Find where the given text appears and provide that cell's center as [x, y] coordinate. 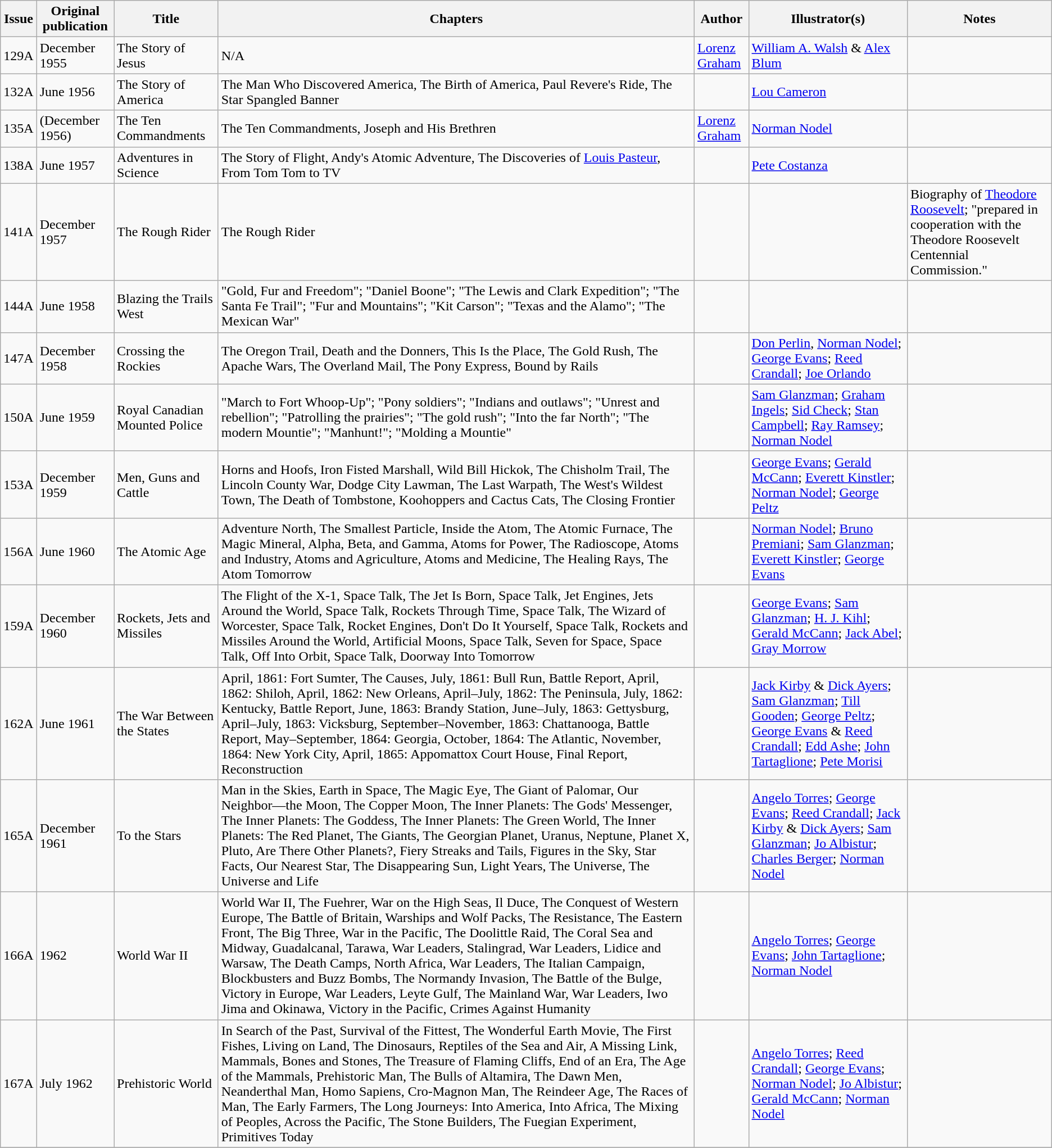
June 1956 [75, 92]
159A [19, 626]
Prehistoric World [166, 1084]
June 1957 [75, 165]
Crossing the Rockies [166, 358]
166A [19, 956]
Royal Canadian Mounted Police [166, 417]
The War Between the States [166, 723]
The Atomic Age [166, 551]
June 1958 [75, 306]
Issue [19, 19]
Author [722, 19]
Sam Glanzman; Graham Ingels; Sid Check; Stan Campbell; Ray Ramsey; Norman Nodel [828, 417]
Pete Costanza [828, 165]
165A [19, 836]
167A [19, 1084]
George Evans; Sam Glanzman; H. J. Kihl; Gerald McCann; Jack Abel; Gray Morrow [828, 626]
Norman Nodel [828, 128]
Chapters [456, 19]
December 1961 [75, 836]
Notes [979, 19]
Lou Cameron [828, 92]
The Oregon Trail, Death and the Donners, This Is the Place, The Gold Rush, The Apache Wars, The Overland Mail, The Pony Express, Bound by Rails [456, 358]
Original publication [75, 19]
141A [19, 232]
June 1961 [75, 723]
June 1959 [75, 417]
135A [19, 128]
To the Stars [166, 836]
150A [19, 417]
Angelo Torres; Reed Crandall; George Evans; Norman Nodel; Jo Albistur; Gerald McCann; Norman Nodel [828, 1084]
Title [166, 19]
The Story of America [166, 92]
N/A [456, 55]
Biography of Theodore Roosevelt; "prepared in cooperation with the Theodore Roosevelt Centennial Commission." [979, 232]
World War II [166, 956]
Angelo Torres; George Evans; John Tartaglione; Norman Nodel [828, 956]
The Ten Commandments [166, 128]
Rockets, Jets and Missiles [166, 626]
July 1962 [75, 1084]
December 1960 [75, 626]
The Story of Jesus [166, 55]
June 1960 [75, 551]
William A. Walsh & Alex Blum [828, 55]
December 1955 [75, 55]
Norman Nodel; Bruno Premiani; Sam Glanzman; Everett Kinstler; George Evans [828, 551]
The Man Who Discovered America, The Birth of America, Paul Revere's Ride, The Star Spangled Banner [456, 92]
(December 1956) [75, 128]
144A [19, 306]
December 1958 [75, 358]
The Ten Commandments, Joseph and His Brethren [456, 128]
Jack Kirby & Dick Ayers; Sam Glanzman; Till Gooden; George Peltz; George Evans & Reed Crandall; Edd Ashe; John Tartaglione; Pete Morisi [828, 723]
156A [19, 551]
162A [19, 723]
138A [19, 165]
December 1959 [75, 485]
Angelo Torres; George Evans; Reed Crandall; Jack Kirby & Dick Ayers; Sam Glanzman; Jo Albistur; Charles Berger; Norman Nodel [828, 836]
George Evans; Gerald McCann; Everett Kinstler; Norman Nodel; George Peltz [828, 485]
Blazing the Trails West [166, 306]
Men, Guns and Cattle [166, 485]
129A [19, 55]
Illustrator(s) [828, 19]
1962 [75, 956]
December 1957 [75, 232]
Don Perlin, Norman Nodel; George Evans; Reed Crandall; Joe Orlando [828, 358]
The Story of Flight, Andy's Atomic Adventure, The Discoveries of Louis Pasteur, From Tom Tom to TV [456, 165]
153A [19, 485]
Adventures in Science [166, 165]
132A [19, 92]
147A [19, 358]
